From the cell containing the given text, extract its center point as [X, Y] coordinate. 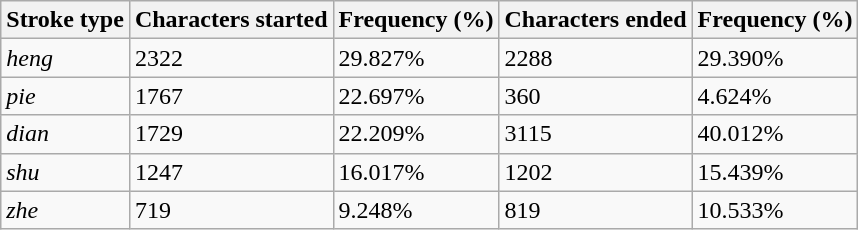
1202 [596, 172]
29.827% [416, 58]
360 [596, 96]
22.697% [416, 96]
29.390% [775, 58]
1767 [231, 96]
2288 [596, 58]
dian [66, 134]
10.533% [775, 210]
16.017% [416, 172]
1247 [231, 172]
15.439% [775, 172]
819 [596, 210]
3115 [596, 134]
zhe [66, 210]
40.012% [775, 134]
pie [66, 96]
1729 [231, 134]
4.624% [775, 96]
Characters started [231, 20]
22.209% [416, 134]
2322 [231, 58]
719 [231, 210]
9.248% [416, 210]
heng [66, 58]
shu [66, 172]
Stroke type [66, 20]
Characters ended [596, 20]
